Determine the (X, Y) coordinate at the center of the cell enclosing the given text.  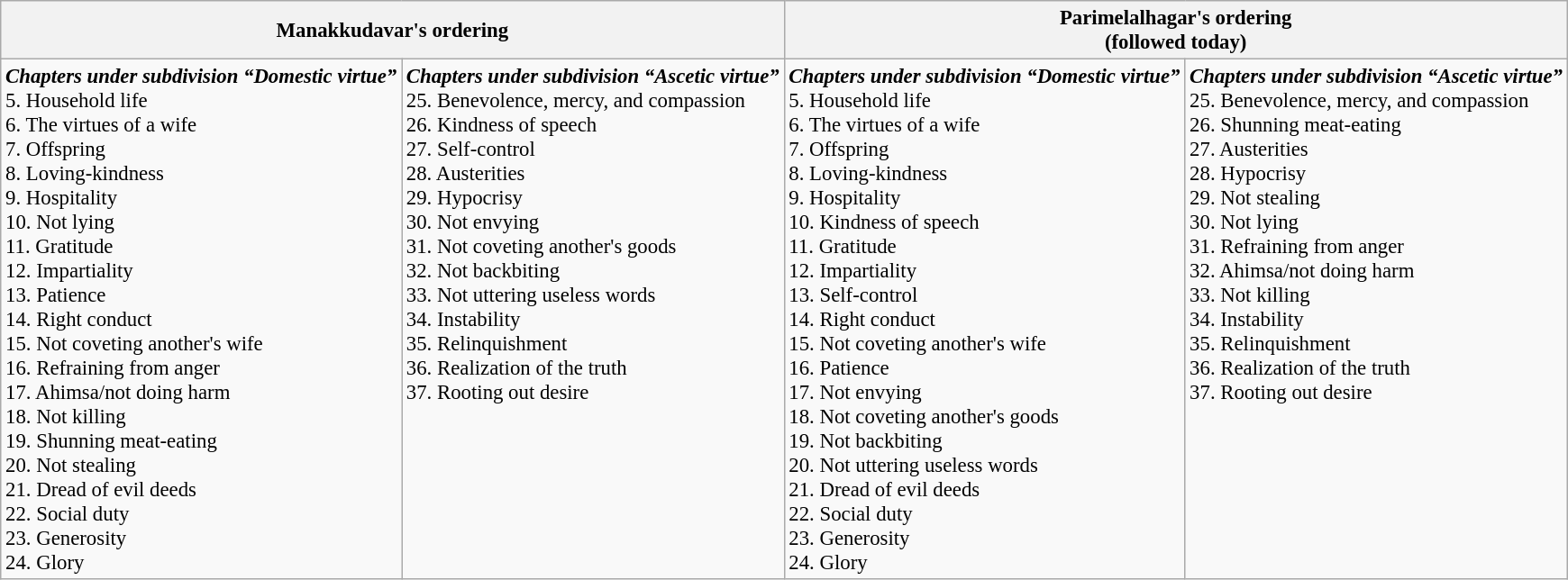
Manakkudavar's ordering (393, 31)
Parimelalhagar's ordering(followed today) (1175, 31)
